Scan for the cell matching the given text and deliver its (X, Y) coordinate at center. 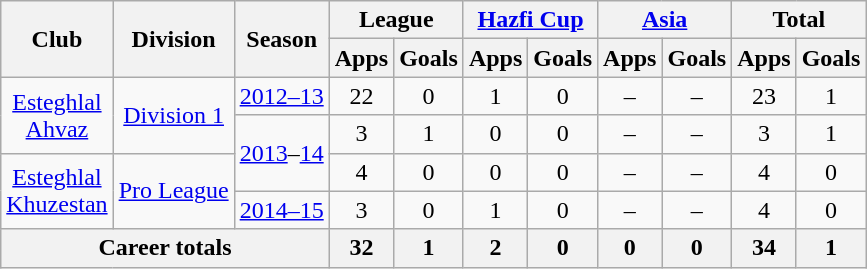
Division 1 (174, 115)
Total (799, 20)
EsteghlalAhvaz (57, 115)
34 (764, 248)
2013–14 (282, 153)
2014–15 (282, 210)
22 (361, 96)
32 (361, 248)
League (396, 20)
Hazfi Cup (530, 20)
Career totals (165, 248)
Club (57, 39)
2 (495, 248)
2012–13 (282, 96)
Pro League (174, 191)
Asia (665, 20)
23 (764, 96)
Season (282, 39)
EsteghlalKhuzestan (57, 191)
Division (174, 39)
